Find where the given text appears and provide that cell's center as (x, y) coordinate. 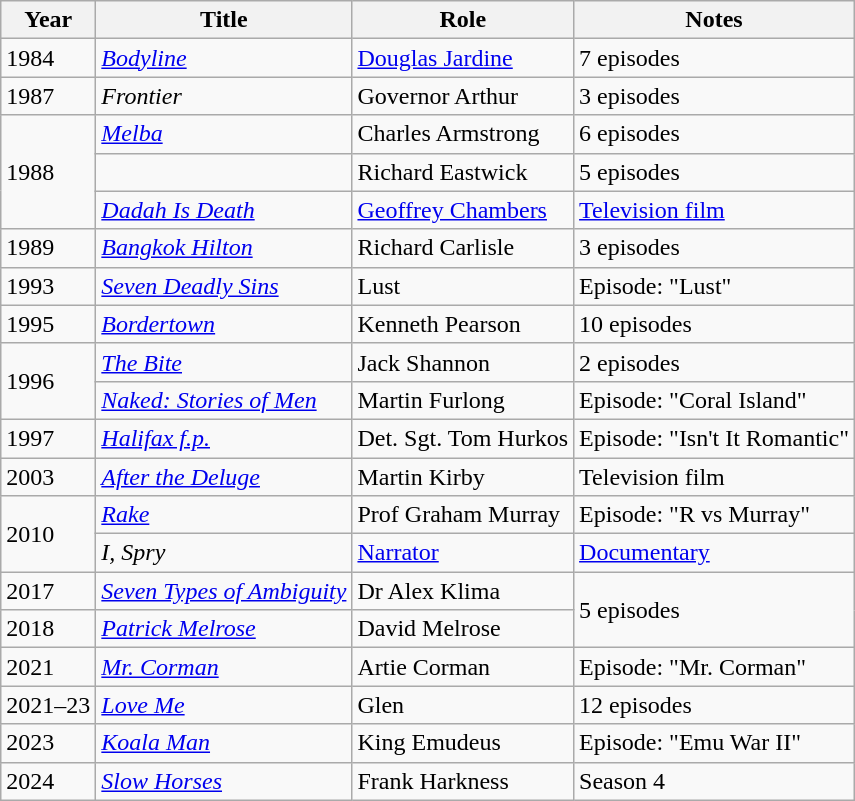
Halifax f.p. (224, 438)
2021–‍23 (48, 705)
Frank Harkness (463, 781)
Mr. Corman (224, 667)
Title (224, 20)
Rake (224, 515)
1997 (48, 438)
Season 4 (714, 781)
Bangkok Hilton (224, 248)
Martin Kirby (463, 477)
Naked: Stories of Men (224, 400)
1995 (48, 324)
Notes (714, 20)
Episode: "Lust" (714, 286)
1996 (48, 381)
Episode: "Isn't It Romantic" (714, 438)
Richard Eastwick (463, 172)
12 episodes (714, 705)
Dadah Is Death (224, 210)
Det. Sgt. Tom Hurkos (463, 438)
Episode: "Coral Island" (714, 400)
Love Me (224, 705)
Seven Types of Ambiguity (224, 591)
Year (48, 20)
I, Spry (224, 553)
Martin Furlong (463, 400)
2018 (48, 629)
6 episodes (714, 134)
Bodyline (224, 58)
1987 (48, 96)
Frontier (224, 96)
2017 (48, 591)
10 episodes (714, 324)
Lust (463, 286)
2023 (48, 743)
2010 (48, 534)
Kenneth Pearson (463, 324)
After the Deluge (224, 477)
Bordertown (224, 324)
1989 (48, 248)
Charles Armstrong (463, 134)
Governor Arthur (463, 96)
Role (463, 20)
Glen (463, 705)
Dr Alex Klima (463, 591)
Jack Shannon (463, 362)
Documentary (714, 553)
2024 (48, 781)
Geoffrey Chambers (463, 210)
2021 (48, 667)
1984 (48, 58)
Artie Corman (463, 667)
Patrick Melrose (224, 629)
Koala Man (224, 743)
7 episodes (714, 58)
Melba (224, 134)
Prof Graham Murray (463, 515)
2003 (48, 477)
Slow Horses (224, 781)
Seven Deadly Sins (224, 286)
Narrator (463, 553)
Episode: "Emu War II" (714, 743)
2 episodes (714, 362)
Richard Carlisle (463, 248)
1993 (48, 286)
Douglas Jardine (463, 58)
King Emudeus (463, 743)
David Melrose (463, 629)
The Bite (224, 362)
1988 (48, 172)
Episode: "R vs Murray" (714, 515)
Episode: "Mr. Corman" (714, 667)
